Extract the (x, y) coordinate from the center of the cell holding the provided text.  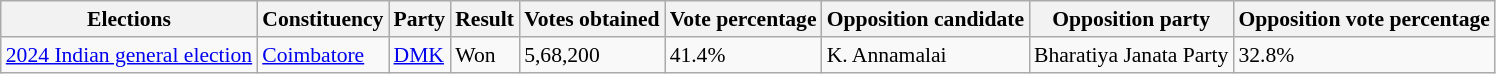
2024 Indian general election (129, 55)
32.8% (1364, 55)
Opposition party (1131, 19)
Won (484, 55)
Votes obtained (592, 19)
K. Annamalai (926, 55)
Constituency (322, 19)
Opposition vote percentage (1364, 19)
Opposition candidate (926, 19)
Vote percentage (744, 19)
Bharatiya Janata Party (1131, 55)
Coimbatore (322, 55)
Party (419, 19)
5,68,200 (592, 55)
Result (484, 19)
DMK (419, 55)
41.4% (744, 55)
Elections (129, 19)
